Output the [x, y] coordinate of the center of the cell containing the given text.  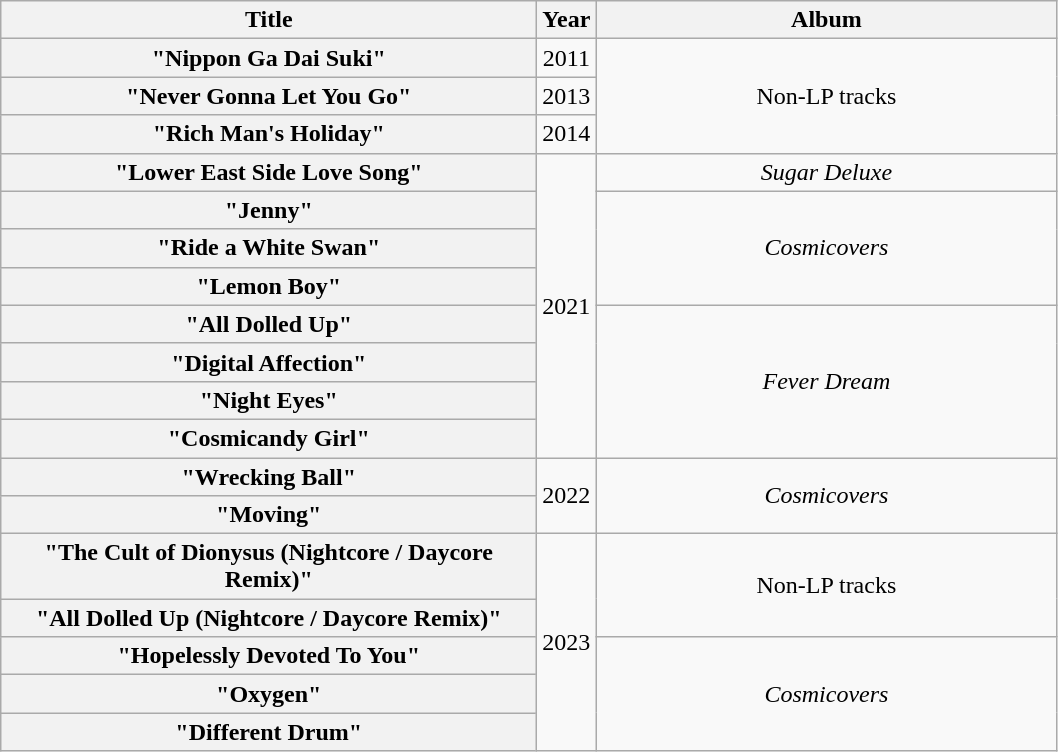
"Different Drum" [269, 732]
Sugar Deluxe [826, 172]
"Wrecking Ball" [269, 477]
Fever Dream [826, 381]
"Night Eyes" [269, 400]
"Rich Man's Holiday" [269, 134]
2021 [566, 305]
"Nippon Ga Dai Suki" [269, 58]
Album [826, 20]
"The Cult of Dionysus (Nightcore / Daycore Remix)" [269, 566]
Year [566, 20]
2014 [566, 134]
"Jenny" [269, 210]
"Cosmicandy Girl" [269, 438]
"Lemon Boy" [269, 286]
"Ride a White Swan" [269, 248]
"Digital Affection" [269, 362]
2022 [566, 496]
"All Dolled Up" [269, 324]
"Moving" [269, 515]
Title [269, 20]
"All Dolled Up (Nightcore / Daycore Remix)" [269, 618]
"Lower East Side Love Song" [269, 172]
2011 [566, 58]
2023 [566, 642]
"Hopelessly Devoted To You" [269, 656]
2013 [566, 96]
"Oxygen" [269, 694]
"Never Gonna Let You Go" [269, 96]
